Locate the cell with the specified text and output its [x, y] center coordinate. 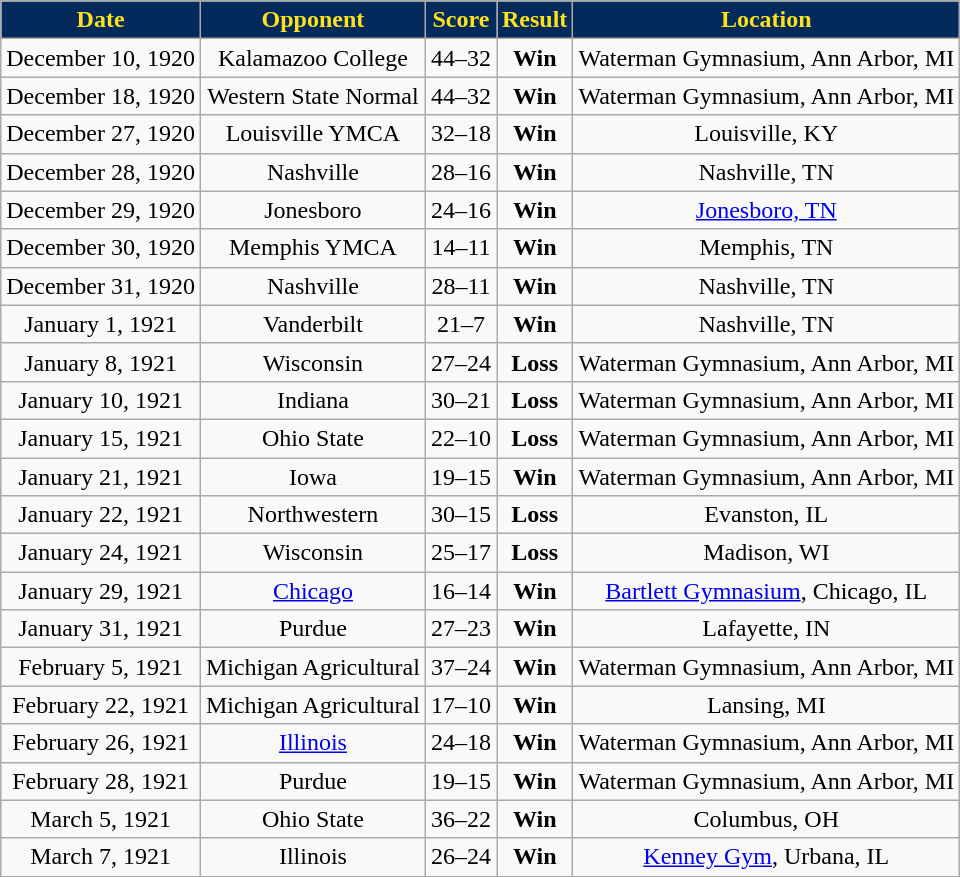
Northwestern [312, 515]
32–18 [460, 134]
December 29, 1920 [101, 210]
25–17 [460, 553]
28–16 [460, 172]
January 31, 1921 [101, 629]
Columbus, OH [766, 819]
December 10, 1920 [101, 58]
March 5, 1921 [101, 819]
January 10, 1921 [101, 400]
January 1, 1921 [101, 324]
37–24 [460, 667]
Kalamazoo College [312, 58]
16–14 [460, 591]
Jonesboro [312, 210]
December 27, 1920 [101, 134]
February 22, 1921 [101, 705]
36–22 [460, 819]
Louisville, KY [766, 134]
21–7 [460, 324]
Bartlett Gymnasium, Chicago, IL [766, 591]
December 31, 1920 [101, 286]
Date [101, 20]
26–24 [460, 857]
February 26, 1921 [101, 743]
December 18, 1920 [101, 96]
Vanderbilt [312, 324]
24–16 [460, 210]
30–15 [460, 515]
Memphis, TN [766, 248]
27–24 [460, 362]
Louisville YMCA [312, 134]
December 30, 1920 [101, 248]
Result [534, 20]
January 8, 1921 [101, 362]
Score [460, 20]
Evanston, IL [766, 515]
January 29, 1921 [101, 591]
Iowa [312, 477]
January 24, 1921 [101, 553]
22–10 [460, 438]
Madison, WI [766, 553]
Lafayette, IN [766, 629]
30–21 [460, 400]
17–10 [460, 705]
Location [766, 20]
March 7, 1921 [101, 857]
January 15, 1921 [101, 438]
Lansing, MI [766, 705]
14–11 [460, 248]
24–18 [460, 743]
February 5, 1921 [101, 667]
Indiana [312, 400]
Chicago [312, 591]
Opponent [312, 20]
Jonesboro, TN [766, 210]
January 22, 1921 [101, 515]
Memphis YMCA [312, 248]
27–23 [460, 629]
Western State Normal [312, 96]
January 21, 1921 [101, 477]
28–11 [460, 286]
February 28, 1921 [101, 781]
December 28, 1920 [101, 172]
Kenney Gym, Urbana, IL [766, 857]
